Locate the cell with the specified text and output its (X, Y) center coordinate. 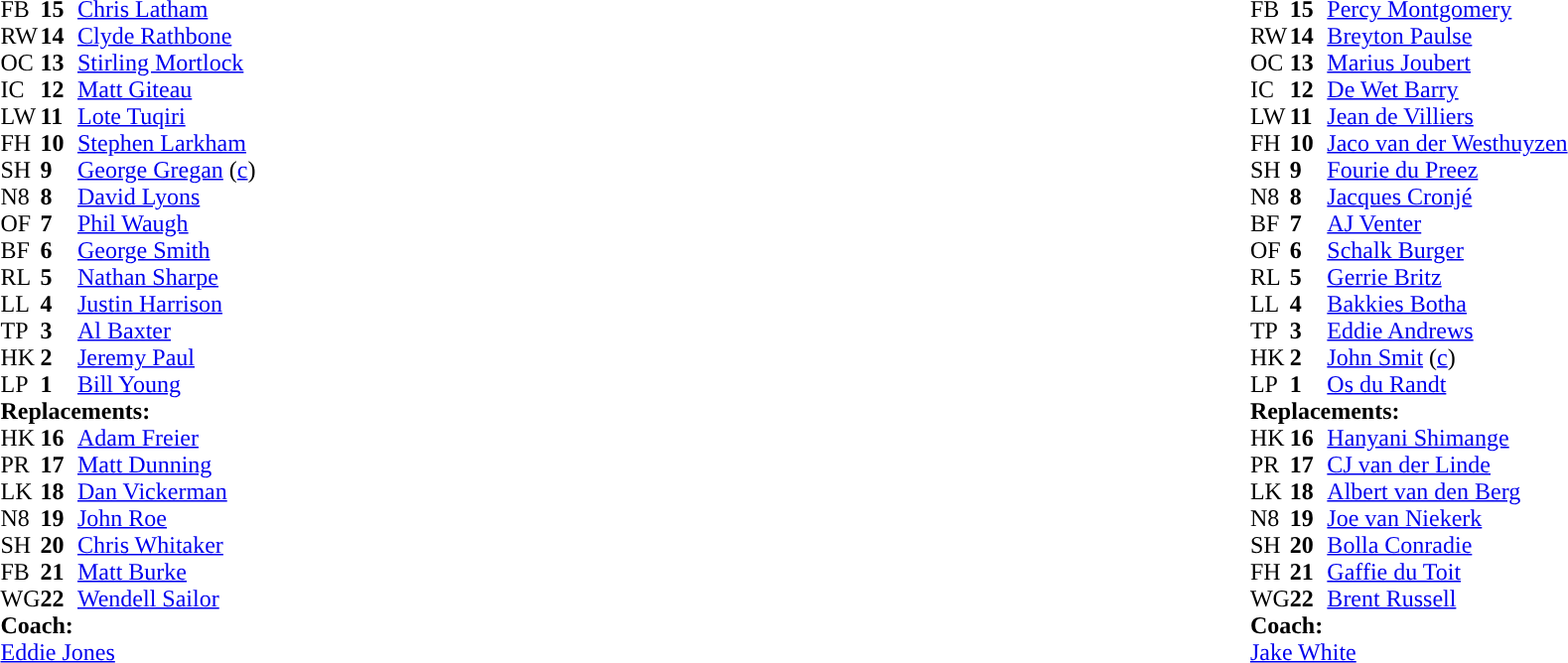
Hanyani Shimange (1447, 439)
Matt Giteau (167, 89)
Bolla Conradie (1447, 546)
Lote Tuqiri (167, 117)
Joe van Niekerk (1447, 518)
John Roe (167, 518)
Albert van den Berg (1447, 492)
Stirling Mortlock (167, 64)
Stephen Larkham (167, 143)
Jean de Villiers (1447, 117)
Adam Freier (167, 439)
Al Baxter (167, 331)
Marius Joubert (1447, 64)
Bakkies Botha (1447, 304)
Chris Whitaker (167, 546)
Eddie Andrews (1447, 331)
Jaco van der Westhuyzen (1447, 143)
John Smit (c) (1447, 357)
Bill Young (167, 385)
Matt Burke (167, 572)
Fourie du Preez (1447, 171)
Schalk Burger (1447, 250)
Clyde Rathbone (167, 36)
Wendell Sailor (167, 599)
David Lyons (167, 197)
CJ van der Linde (1447, 464)
Nathan Sharpe (167, 278)
De Wet Barry (1447, 89)
Phil Waugh (167, 224)
Matt Dunning (167, 464)
Jacques Cronjé (1447, 197)
AJ Venter (1447, 224)
FB (20, 572)
George Smith (167, 250)
Dan Vickerman (167, 492)
Justin Harrison (167, 304)
Breyton Paulse (1447, 36)
Os du Randt (1447, 385)
Brent Russell (1447, 599)
Gerrie Britz (1447, 278)
Gaffie du Toit (1447, 572)
Jeremy Paul (167, 357)
George Gregan (c) (167, 171)
